Search for the cell housing the specified text and yield its (X, Y) center coordinate. 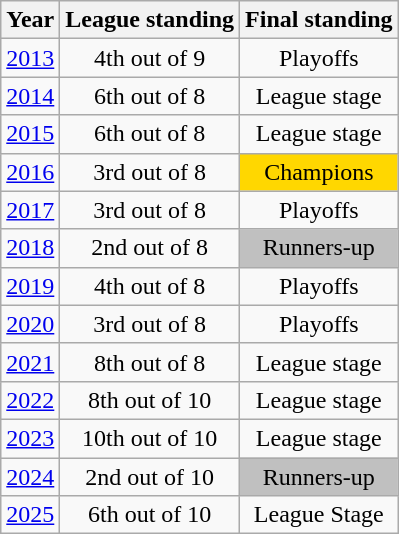
8th out of 10 (150, 400)
2015 (30, 134)
2017 (30, 210)
2024 (30, 477)
2019 (30, 286)
League Stage (319, 515)
Champions (319, 172)
2014 (30, 96)
8th out of 8 (150, 362)
2016 (30, 172)
Year (30, 20)
2021 (30, 362)
2018 (30, 248)
2013 (30, 58)
League standing (150, 20)
2025 (30, 515)
2020 (30, 324)
2022 (30, 400)
10th out of 10 (150, 438)
2nd out of 10 (150, 477)
4th out of 9 (150, 58)
2023 (30, 438)
4th out of 8 (150, 286)
2nd out of 8 (150, 248)
6th out of 10 (150, 515)
Final standing (319, 20)
